Scan for the cell matching the given text and deliver its [x, y] coordinate at center. 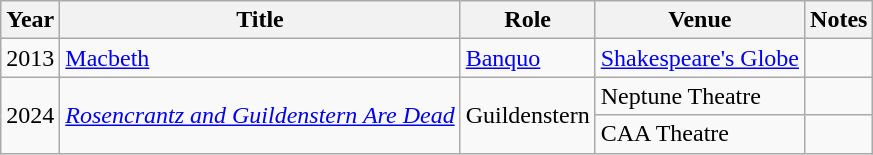
Banquo [528, 58]
Role [528, 20]
Year [30, 20]
Rosencrantz and Guildenstern Are Dead [260, 115]
Title [260, 20]
CAA Theatre [700, 134]
Notes [839, 20]
Venue [700, 20]
Guildenstern [528, 115]
2013 [30, 58]
Macbeth [260, 58]
Neptune Theatre [700, 96]
2024 [30, 115]
Shakespeare's Globe [700, 58]
